Locate the cell with the specified text and output its [x, y] center coordinate. 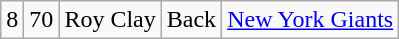
New York Giants [310, 20]
Back [191, 20]
Roy Clay [110, 20]
70 [42, 20]
8 [12, 20]
